Return the (x, y) coordinate for the center point of the cell that contains the specified text.  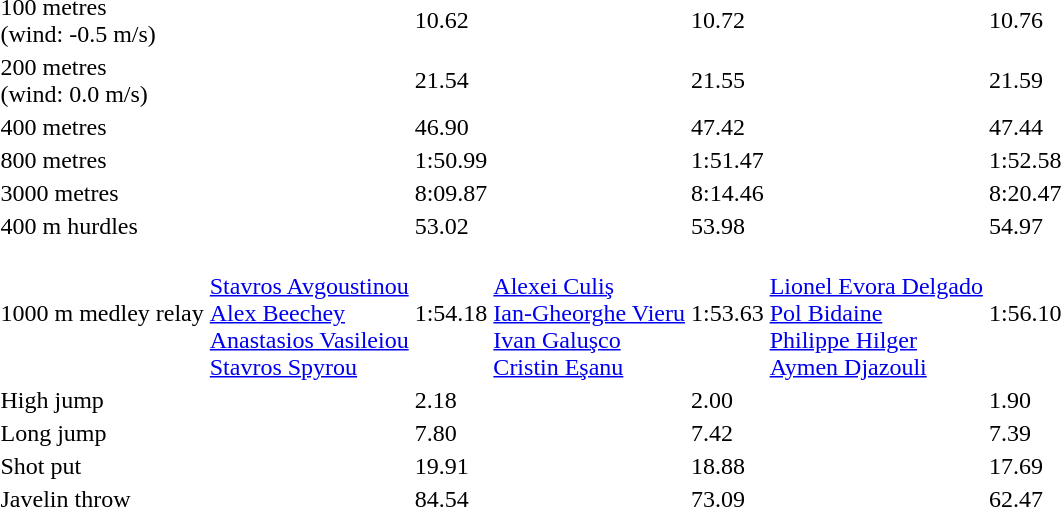
1:50.99 (451, 160)
53.02 (451, 226)
Alexei CulişIan-Gheorghe VieruIvan GaluşcoCristin Eşanu (590, 313)
7.42 (727, 433)
7.80 (451, 433)
2.00 (727, 400)
Lionel Evora DelgadoPol BidainePhilippe HilgerAymen Djazouli (876, 313)
47.42 (727, 127)
53.98 (727, 226)
1:53.63 (727, 313)
1:54.18 (451, 313)
21.55 (727, 80)
21.54 (451, 80)
18.88 (727, 466)
19.91 (451, 466)
8:09.87 (451, 193)
1:51.47 (727, 160)
Stavros AvgoustinouAlex BeecheyAnastasios VasileiouStavros Spyrou (309, 313)
46.90 (451, 127)
8:14.46 (727, 193)
2.18 (451, 400)
